Find where the given text appears and provide that cell's center as [X, Y] coordinate. 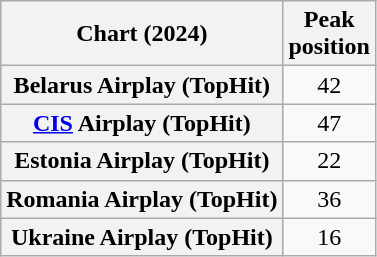
CIS Airplay (TopHit) [142, 123]
Belarus Airplay (TopHit) [142, 85]
42 [329, 85]
16 [329, 237]
Peakposition [329, 34]
Estonia Airplay (TopHit) [142, 161]
47 [329, 123]
22 [329, 161]
36 [329, 199]
Ukraine Airplay (TopHit) [142, 237]
Romania Airplay (TopHit) [142, 199]
Chart (2024) [142, 34]
